Find where the given text appears and provide that cell's center as (x, y) coordinate. 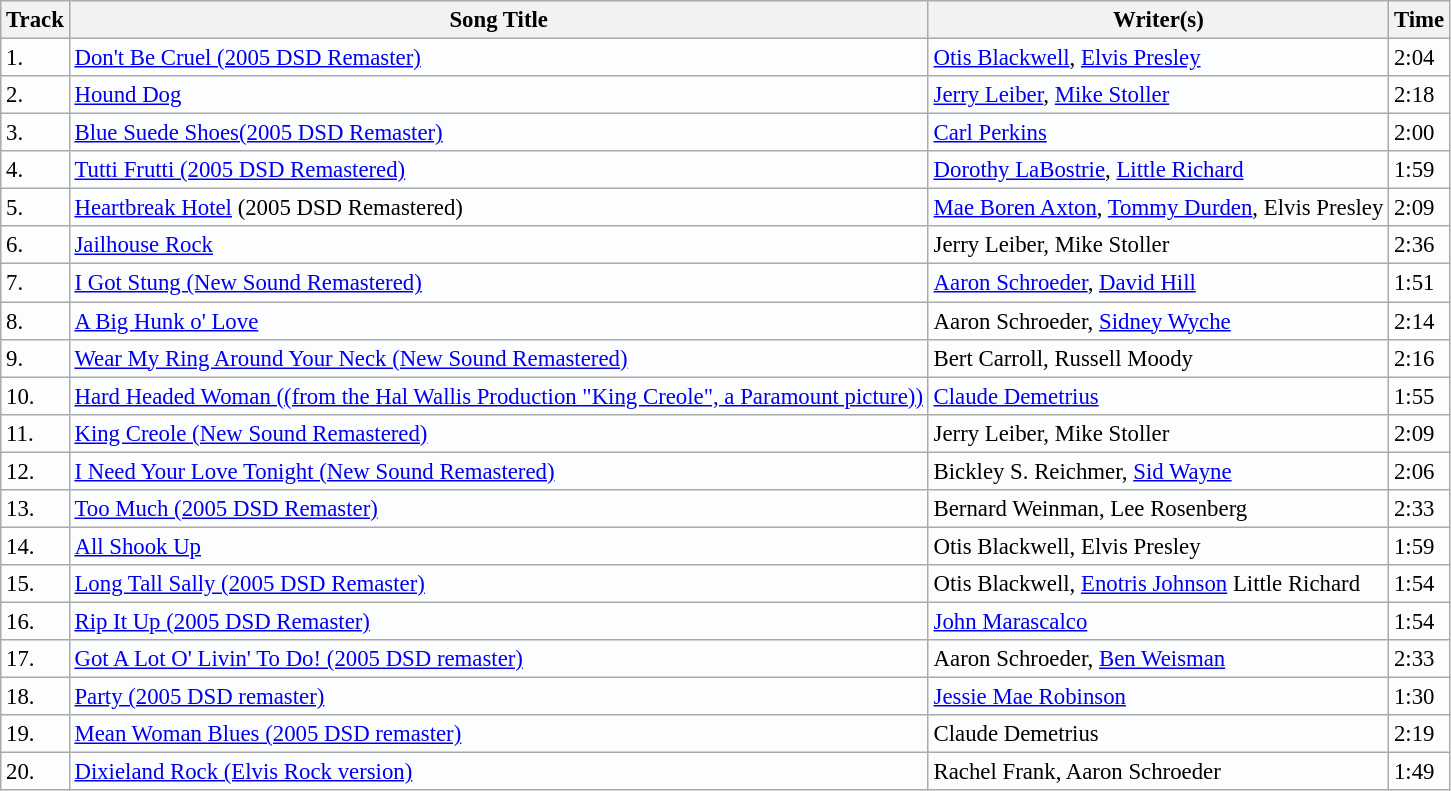
Hard Headed Woman ((from the Hal Wallis Production "King Creole", a Paramount picture)) (498, 396)
Hound Dog (498, 95)
Blue Suede Shoes(2005 DSD Remaster) (498, 133)
Don't Be Cruel (2005 DSD Remaster) (498, 58)
19. (35, 734)
Aaron Schroeder, David Hill (1158, 283)
Rachel Frank, Aaron Schroeder (1158, 772)
11. (35, 433)
All Shook Up (498, 546)
Too Much (2005 DSD Remaster) (498, 509)
10. (35, 396)
1:30 (1420, 697)
3. (35, 133)
2:14 (1420, 321)
Carl Perkins (1158, 133)
1:55 (1420, 396)
12. (35, 471)
20. (35, 772)
Mae Boren Axton, Tommy Durden, Elvis Presley (1158, 208)
Song Title (498, 20)
A Big Hunk o' Love (498, 321)
1. (35, 58)
Aaron Schroeder, Ben Weisman (1158, 659)
18. (35, 697)
I Need Your Love Tonight (New Sound Remastered) (498, 471)
Rip It Up (2005 DSD Remaster) (498, 621)
9. (35, 358)
4. (35, 170)
2:36 (1420, 245)
16. (35, 621)
Party (2005 DSD remaster) (498, 697)
1:51 (1420, 283)
5. (35, 208)
Dorothy LaBostrie, Little Richard (1158, 170)
John Marascalco (1158, 621)
2:04 (1420, 58)
2:00 (1420, 133)
Long Tall Sally (2005 DSD Remaster) (498, 584)
Aaron Schroeder, Sidney Wyche (1158, 321)
13. (35, 509)
2:18 (1420, 95)
Track (35, 20)
Bernard Weinman, Lee Rosenberg (1158, 509)
7. (35, 283)
1:49 (1420, 772)
2:16 (1420, 358)
6. (35, 245)
Heartbreak Hotel (2005 DSD Remastered) (498, 208)
15. (35, 584)
2. (35, 95)
Tutti Frutti (2005 DSD Remastered) (498, 170)
Mean Woman Blues (2005 DSD remaster) (498, 734)
Wear My Ring Around Your Neck (New Sound Remastered) (498, 358)
Jessie Mae Robinson (1158, 697)
14. (35, 546)
Got A Lot O' Livin' To Do! (2005 DSD remaster) (498, 659)
Dixieland Rock (Elvis Rock version) (498, 772)
Writer(s) (1158, 20)
King Creole (New Sound Remastered) (498, 433)
8. (35, 321)
Otis Blackwell, Enotris Johnson Little Richard (1158, 584)
Jailhouse Rock (498, 245)
2:19 (1420, 734)
Bert Carroll, Russell Moody (1158, 358)
Time (1420, 20)
Bickley S. Reichmer, Sid Wayne (1158, 471)
17. (35, 659)
2:06 (1420, 471)
I Got Stung (New Sound Remastered) (498, 283)
